Locate the cell with the specified text and output its [X, Y] center coordinate. 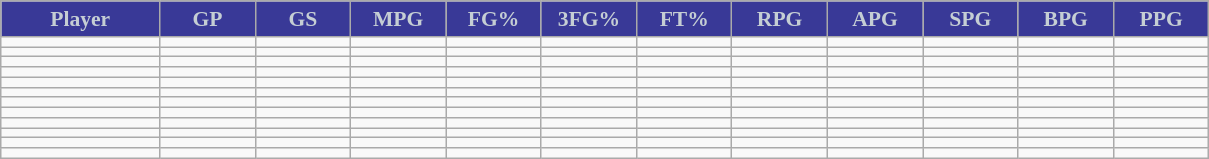
RPG [780, 19]
SPG [970, 19]
APG [874, 19]
GP [208, 19]
FG% [494, 19]
MPG [398, 19]
BPG [1066, 19]
FT% [684, 19]
GS [302, 19]
3FG% [588, 19]
PPG [1161, 19]
Player [80, 19]
